Output the [x, y] coordinate of the center of the cell containing the given text.  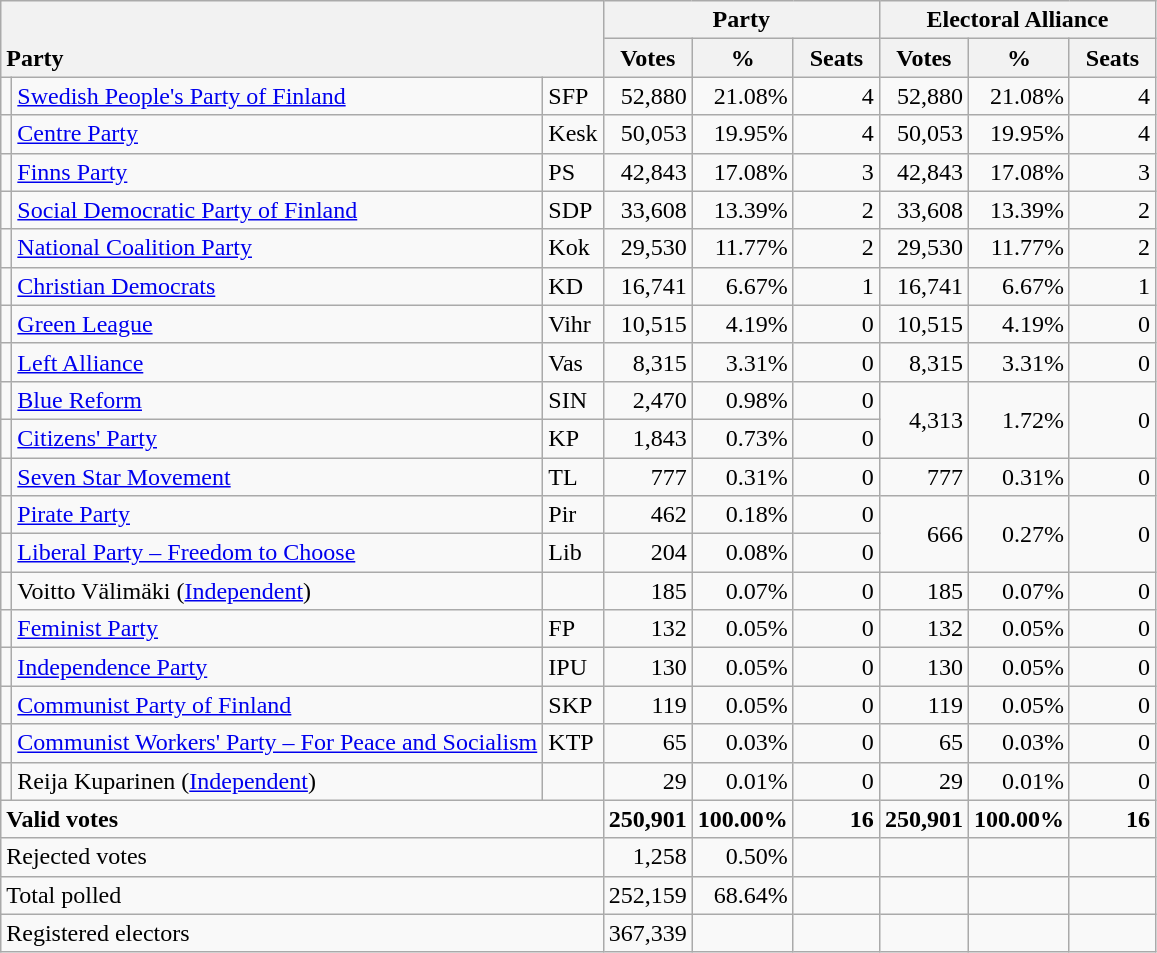
Reija Kuparinen (Independent) [278, 781]
Vas [573, 362]
Blue Reform [278, 400]
Voitto Välimäki (Independent) [278, 591]
KD [573, 286]
Centre Party [278, 134]
1,258 [648, 857]
PS [573, 172]
Electoral Alliance [1017, 20]
Pirate Party [278, 515]
Feminist Party [278, 629]
0.18% [742, 515]
1.72% [1018, 419]
Finns Party [278, 172]
0.08% [742, 553]
Valid votes [302, 819]
0.27% [1018, 534]
Lib [573, 553]
SFP [573, 96]
0.50% [742, 857]
Kesk [573, 134]
Total polled [302, 895]
4,313 [924, 419]
Social Democratic Party of Finland [278, 210]
KTP [573, 743]
Seven Star Movement [278, 477]
KP [573, 438]
Left Alliance [278, 362]
Green League [278, 324]
462 [648, 515]
204 [648, 553]
2,470 [648, 400]
367,339 [648, 933]
FP [573, 629]
Vihr [573, 324]
1,843 [648, 438]
SIN [573, 400]
Citizens' Party [278, 438]
Swedish People's Party of Finland [278, 96]
Liberal Party – Freedom to Choose [278, 553]
Communist Workers' Party – For Peace and Socialism [278, 743]
0.73% [742, 438]
68.64% [742, 895]
IPU [573, 667]
SDP [573, 210]
0.98% [742, 400]
Independence Party [278, 667]
252,159 [648, 895]
Christian Democrats [278, 286]
Rejected votes [302, 857]
TL [573, 477]
Kok [573, 248]
Registered electors [302, 933]
National Coalition Party [278, 248]
SKP [573, 705]
666 [924, 534]
Communist Party of Finland [278, 705]
Pir [573, 515]
